Capture the cell that displays the provided text and extract its [X, Y] central coordinate. 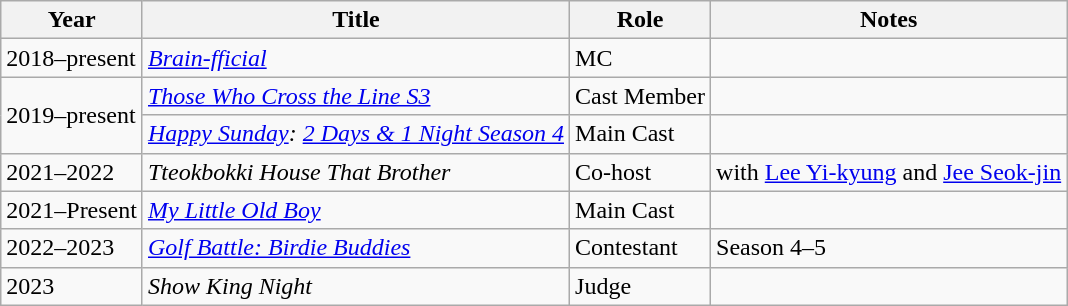
Judge [640, 286]
2019–present [72, 115]
Contestant [640, 248]
2018–present [72, 58]
My Little Old Boy [356, 210]
2021–Present [72, 210]
2021–2022 [72, 172]
Co-host [640, 172]
2023 [72, 286]
Title [356, 20]
Those Who Cross the Line S3 [356, 96]
Tteokbokki House That Brother [356, 172]
Happy Sunday: 2 Days & 1 Night Season 4 [356, 134]
Role [640, 20]
Brain-fficial [356, 58]
Golf Battle: Birdie Buddies [356, 248]
Year [72, 20]
Notes [889, 20]
Cast Member [640, 96]
2022–2023 [72, 248]
MC [640, 58]
with Lee Yi-kyung and Jee Seok-jin [889, 172]
Show King Night [356, 286]
Season 4–5 [889, 248]
